Extract the (x, y) coordinate from the center of the cell holding the provided text.  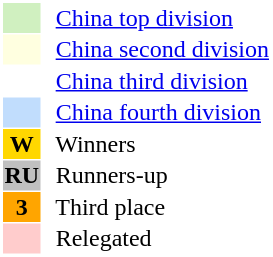
Winners (156, 144)
Relegated (156, 239)
3 (22, 207)
Runners-up (156, 175)
China top division (156, 18)
RU (22, 175)
Third place (156, 207)
China third division (156, 81)
China fourth division (156, 113)
W (22, 144)
China second division (156, 49)
